Find where the given text appears and provide that cell's center as [X, Y] coordinate. 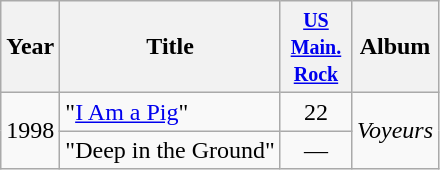
Year [30, 47]
Voyeurs [394, 131]
22 [316, 112]
— [316, 150]
1998 [30, 131]
"Deep in the Ground" [170, 150]
US Main. Rock [316, 47]
Album [394, 47]
Title [170, 47]
"I Am a Pig" [170, 112]
